Determine the (X, Y) coordinate at the center of the cell enclosing the given text.  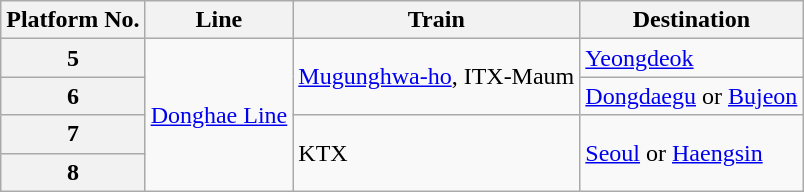
KTX (436, 153)
Yeongdeok (692, 58)
Train (436, 20)
Seoul or Haengsin (692, 153)
Line (219, 20)
6 (73, 96)
Donghae Line (219, 115)
7 (73, 134)
8 (73, 172)
Destination (692, 20)
Platform No. (73, 20)
Mugunghwa-ho, ITX-Maum (436, 77)
5 (73, 58)
Dongdaegu or Bujeon (692, 96)
